Return [X, Y] of the center of cell containing provided text 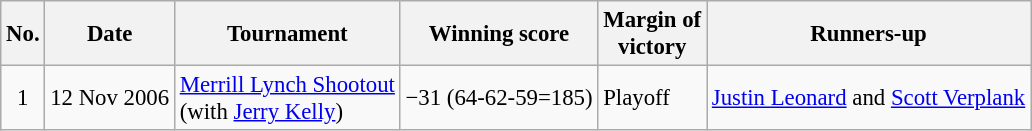
Merrill Lynch Shootout(with Jerry Kelly) [287, 98]
1 [23, 98]
Winning score [499, 34]
Justin Leonard and Scott Verplank [869, 98]
−31 (64-62-59=185) [499, 98]
No. [23, 34]
Margin ofvictory [652, 34]
Date [110, 34]
Playoff [652, 98]
Runners-up [869, 34]
12 Nov 2006 [110, 98]
Tournament [287, 34]
